From the cell containing the given text, extract its center point as [X, Y] coordinate. 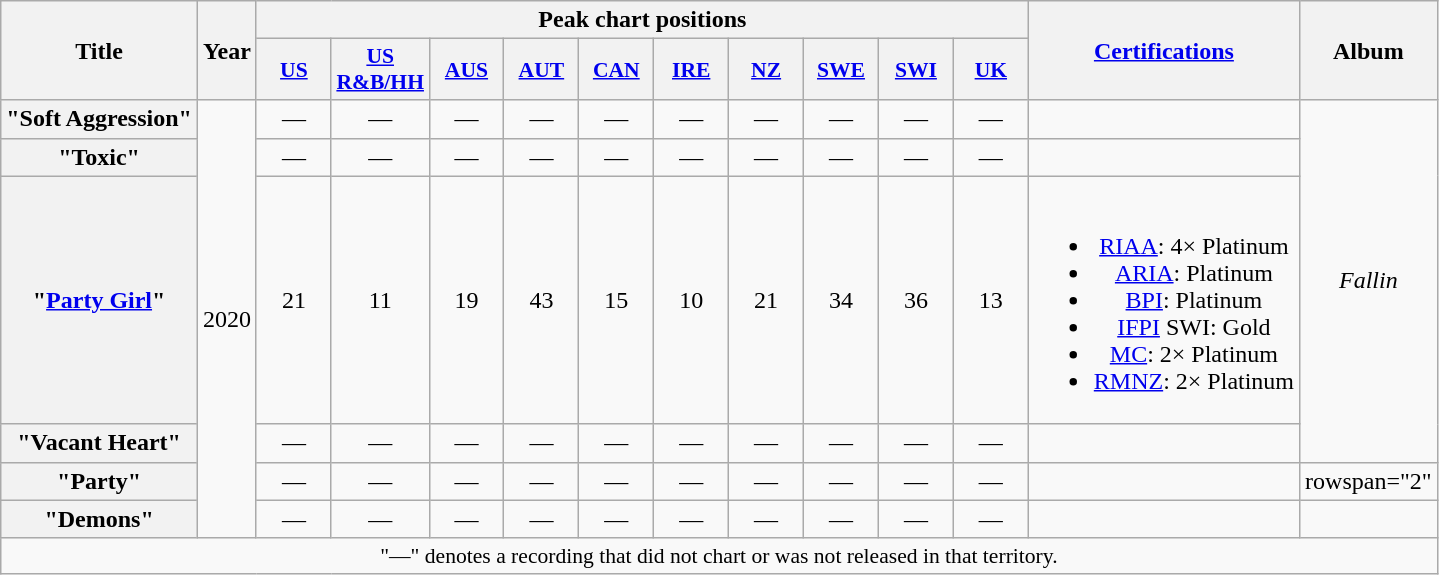
"Soft Aggression" [100, 119]
USR&B/HH [380, 70]
Year [226, 50]
Title [100, 50]
US [294, 70]
rowspan="2" [1369, 481]
Certifications [1164, 50]
"—" denotes a recording that did not chart or was not released in that territory. [719, 556]
"Toxic" [100, 157]
CAN [616, 70]
Album [1369, 50]
"Party Girl" [100, 300]
"Demons" [100, 519]
"Party" [100, 481]
11 [380, 300]
AUS [466, 70]
43 [542, 300]
"Vacant Heart" [100, 443]
IRE [692, 70]
13 [990, 300]
34 [842, 300]
Fallin [1369, 281]
NZ [766, 70]
2020 [226, 319]
Peak chart positions [642, 20]
15 [616, 300]
RIAA: 4× PlatinumARIA: PlatinumBPI: PlatinumIFPI SWI: GoldMC: 2× PlatinumRMNZ: 2× Platinum [1164, 300]
AUT [542, 70]
SWE [842, 70]
10 [692, 300]
SWI [916, 70]
36 [916, 300]
UK [990, 70]
19 [466, 300]
